Provide the (x, y) coordinate of the cell's center where the given text is located.  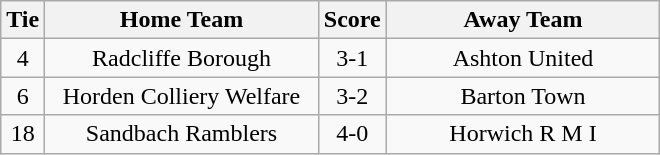
Horwich R M I (523, 134)
Horden Colliery Welfare (182, 96)
6 (23, 96)
Ashton United (523, 58)
4 (23, 58)
Tie (23, 20)
18 (23, 134)
Home Team (182, 20)
Away Team (523, 20)
3-1 (352, 58)
4-0 (352, 134)
3-2 (352, 96)
Barton Town (523, 96)
Sandbach Ramblers (182, 134)
Radcliffe Borough (182, 58)
Score (352, 20)
